Capture the cell that displays the provided text and extract its (x, y) central coordinate. 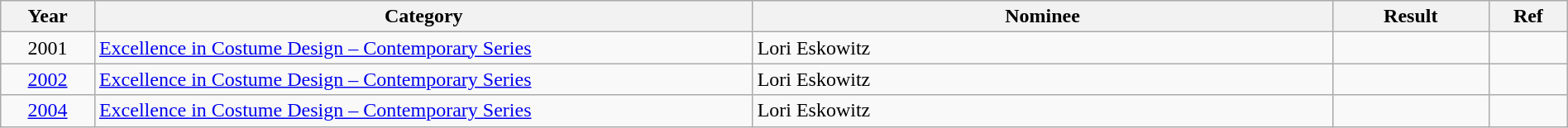
Category (423, 17)
2001 (48, 48)
Result (1411, 17)
2004 (48, 111)
Ref (1528, 17)
Year (48, 17)
Nominee (1042, 17)
2002 (48, 79)
